Extract the [X, Y] coordinate from the center of the cell holding the provided text.  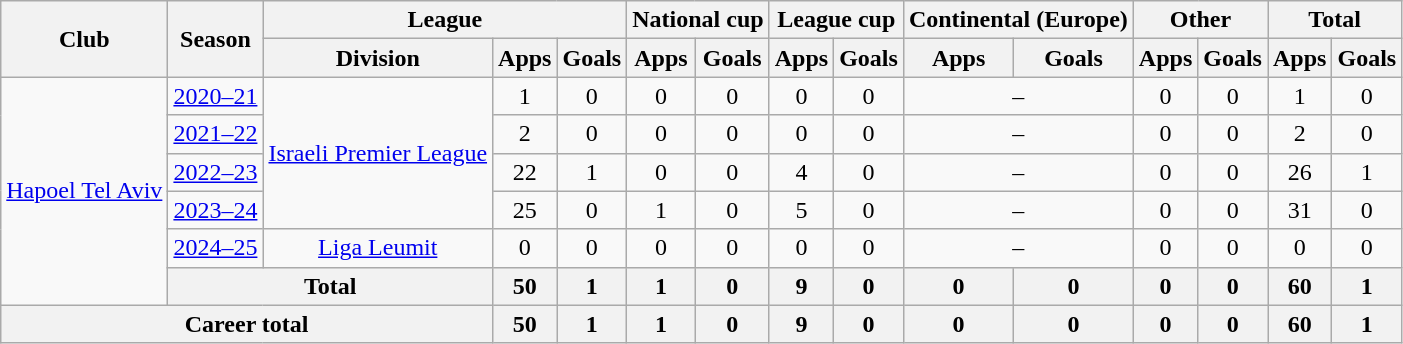
25 [525, 210]
5 [801, 210]
Career total [247, 324]
League [445, 20]
Liga Leumit [378, 248]
Israeli Premier League [378, 153]
Division [378, 58]
22 [525, 172]
Continental (Europe) [1018, 20]
National cup [698, 20]
Season [216, 39]
2021–22 [216, 134]
2020–21 [216, 96]
26 [1300, 172]
2023–24 [216, 210]
4 [801, 172]
Club [84, 39]
Other [1200, 20]
2022–23 [216, 172]
2024–25 [216, 248]
Hapoel Tel Aviv [84, 191]
League cup [836, 20]
31 [1300, 210]
